Determine the (x, y) coordinate at the center of the cell enclosing the given text.  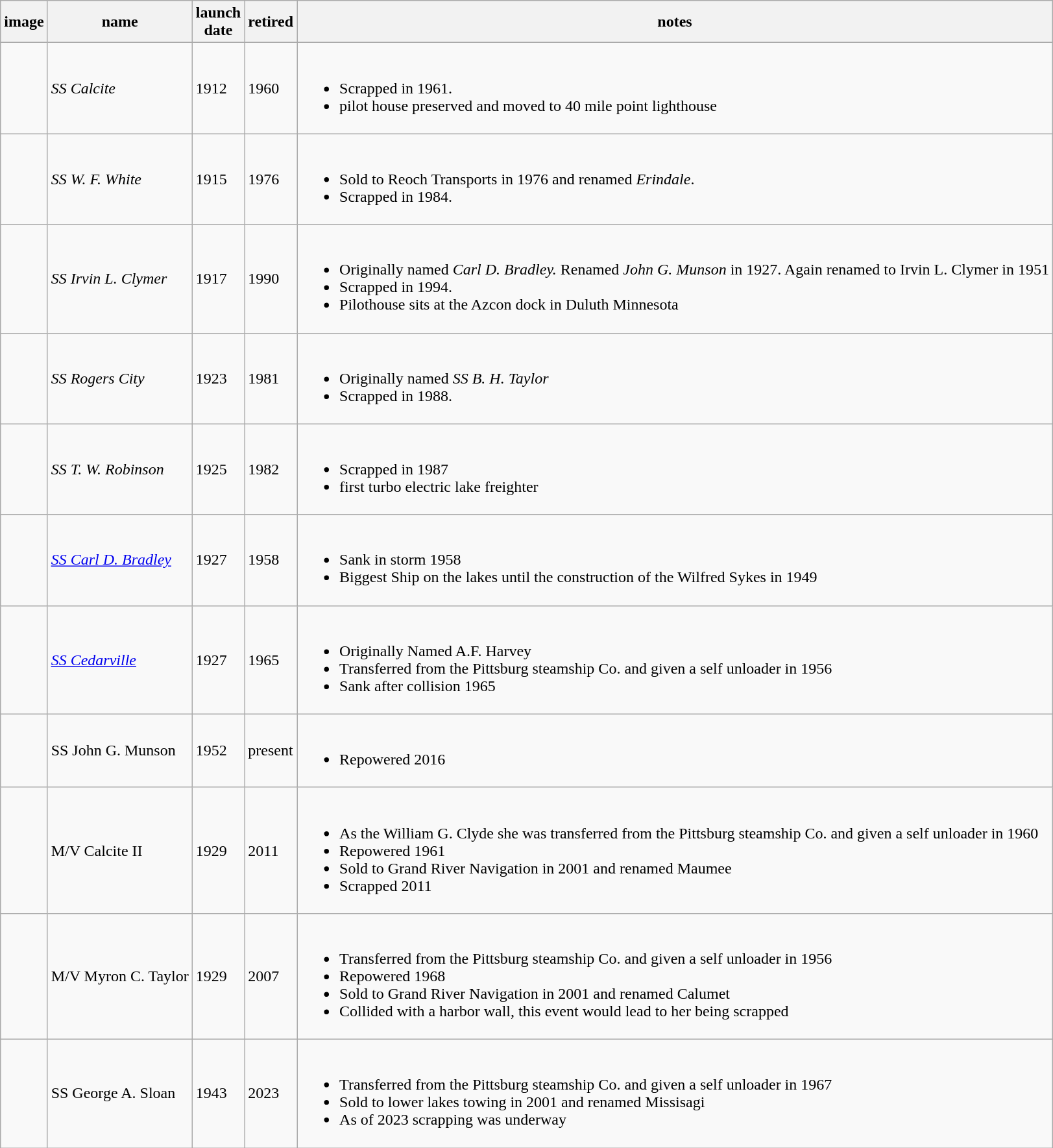
1990 (271, 279)
image (24, 22)
Sank in storm 1958Biggest Ship on the lakes until the construction of the Wilfred Sykes in 1949 (675, 560)
SS W. F. White (119, 179)
1943 (218, 1093)
M/V Myron C. Taylor (119, 976)
SS Cedarville (119, 659)
1925 (218, 469)
Originally Named A.F. HarveyTransferred from the Pittsburg steamship Co. and given a self unloader in 1956Sank after collision 1965 (675, 659)
1958 (271, 560)
Scrapped in 1987first turbo electric lake freighter (675, 469)
SS Rogers City (119, 378)
SS T. W. Robinson (119, 469)
2023 (271, 1093)
retired (271, 22)
1923 (218, 378)
1915 (218, 179)
1960 (271, 88)
SS Carl D. Bradley (119, 560)
Repowered 2016 (675, 750)
name (119, 22)
notes (675, 22)
present (271, 750)
1982 (271, 469)
Sold to Reoch Transports in 1976 and renamed Erindale.Scrapped in 1984. (675, 179)
1912 (218, 88)
1952 (218, 750)
launchdate (218, 22)
1981 (271, 378)
2011 (271, 850)
1965 (271, 659)
2007 (271, 976)
SS Calcite (119, 88)
M/V Calcite II (119, 850)
SS John G. Munson (119, 750)
SS George A. Sloan (119, 1093)
Scrapped in 1961.pilot house preserved and moved to 40 mile point lighthouse (675, 88)
SS Irvin L. Clymer (119, 279)
Originally named SS B. H. TaylorScrapped in 1988. (675, 378)
1976 (271, 179)
1917 (218, 279)
